Identify which cell holds the provided text, then report its (x, y) central coordinate. 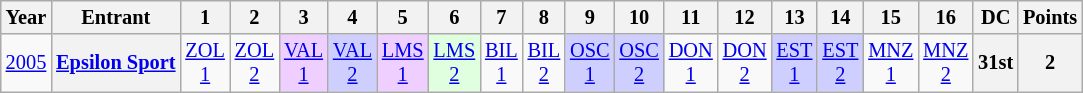
13 (794, 17)
DON2 (745, 63)
12 (745, 17)
4 (352, 17)
31st (996, 63)
Points (1050, 17)
Year (26, 17)
VAL2 (352, 63)
2005 (26, 63)
MNZ2 (946, 63)
EST2 (840, 63)
ZOL2 (254, 63)
6 (455, 17)
16 (946, 17)
11 (691, 17)
Epsilon Sport (116, 63)
15 (890, 17)
8 (544, 17)
5 (403, 17)
DON1 (691, 63)
DC (996, 17)
OSC1 (590, 63)
LMS2 (455, 63)
LMS1 (403, 63)
10 (638, 17)
ZOL1 (204, 63)
9 (590, 17)
MNZ1 (890, 63)
7 (502, 17)
Entrant (116, 17)
1 (204, 17)
BIL1 (502, 63)
VAL1 (304, 63)
EST1 (794, 63)
BIL2 (544, 63)
3 (304, 17)
OSC2 (638, 63)
14 (840, 17)
